Extract the (x, y) coordinate from the center of the cell holding the provided text.  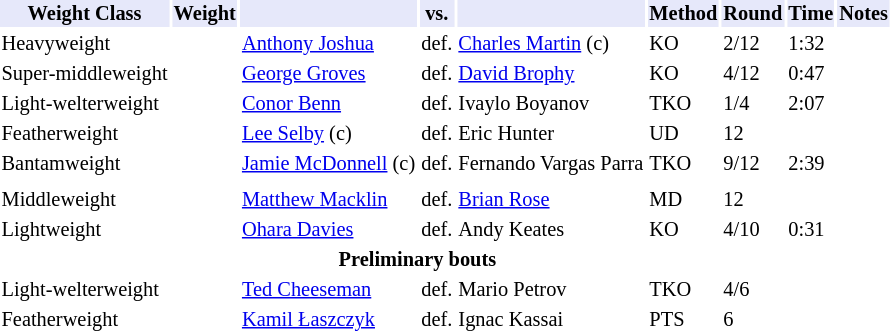
Anthony Joshua (328, 44)
Eric Hunter (551, 134)
Round (753, 14)
Notes (864, 14)
0:31 (811, 230)
4/12 (753, 74)
Ivaylo Boyanov (551, 104)
George Groves (328, 74)
Bantamweight (84, 164)
9/12 (753, 164)
Mario Petrov (551, 290)
Time (811, 14)
Ohara Davies (328, 230)
vs. (437, 14)
Weight Class (84, 14)
Featherweight (84, 134)
Preliminary bouts (418, 260)
2:07 (811, 104)
Charles Martin (c) (551, 44)
Matthew Macklin (328, 200)
Brian Rose (551, 200)
Ted Cheeseman (328, 290)
4/6 (753, 290)
David Brophy (551, 74)
Lightweight (84, 230)
Heavyweight (84, 44)
Conor Benn (328, 104)
Weight (204, 14)
Fernando Vargas Parra (551, 164)
UD (684, 134)
1/4 (753, 104)
Jamie McDonnell (c) (328, 164)
2/12 (753, 44)
4/10 (753, 230)
Super-middleweight (84, 74)
0:47 (811, 74)
Lee Selby (c) (328, 134)
MD (684, 200)
2:39 (811, 164)
Middleweight (84, 200)
Andy Keates (551, 230)
Method (684, 14)
1:32 (811, 44)
